Return [x, y] of the center of cell containing provided text 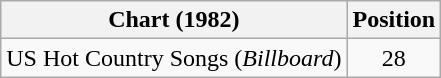
Chart (1982) [174, 20]
28 [394, 58]
Position [394, 20]
US Hot Country Songs (Billboard) [174, 58]
